Pinpoint the cell where the given text exists, returning its [x, y] midpoint coordinate. 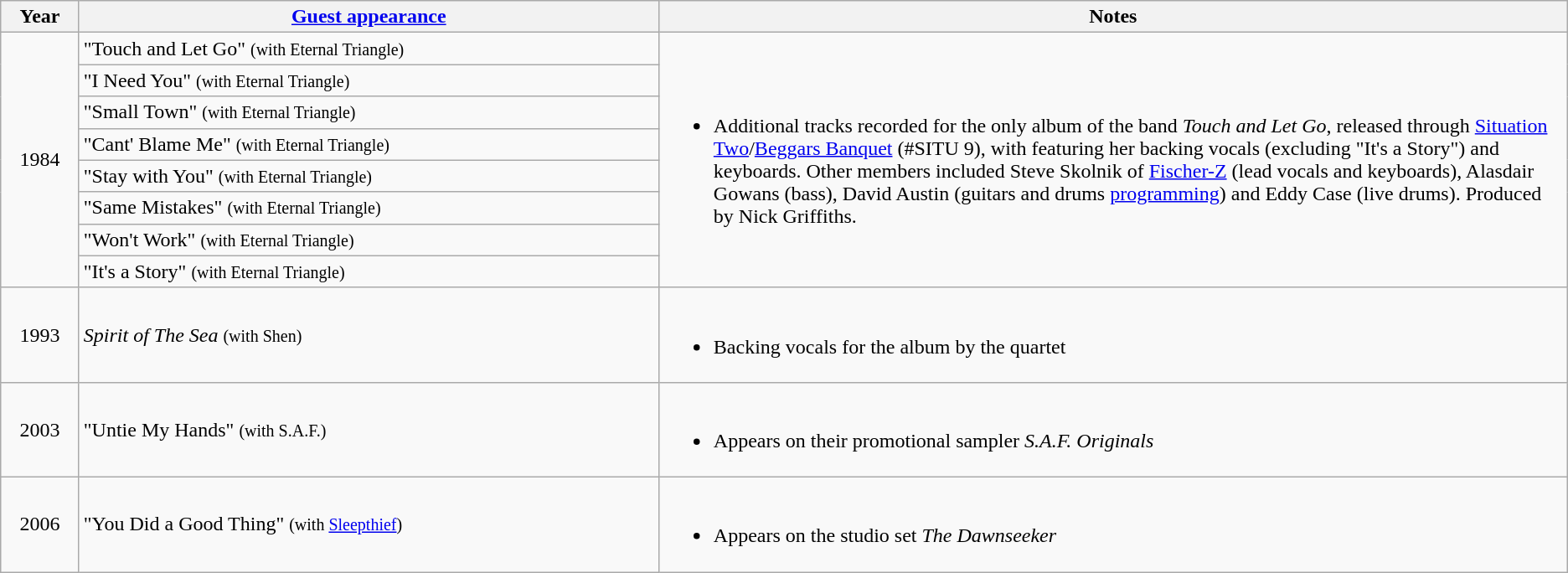
Appears on the studio set The Dawnseeker [1112, 524]
"Small Town" (with Eternal Triangle) [369, 112]
Spirit of The Sea (with Shen) [369, 335]
Guest appearance [369, 17]
"Cant' Blame Me" (with Eternal Triangle) [369, 144]
"I Need You" (with Eternal Triangle) [369, 80]
"Stay with You" (with Eternal Triangle) [369, 176]
1984 [40, 160]
"Touch and Let Go" (with Eternal Triangle) [369, 49]
Notes [1112, 17]
2003 [40, 429]
"It's a Story" (with Eternal Triangle) [369, 271]
2006 [40, 524]
1993 [40, 335]
Year [40, 17]
"You Did a Good Thing" (with Sleepthief) [369, 524]
Backing vocals for the album by the quartet [1112, 335]
"Won't Work" (with Eternal Triangle) [369, 240]
"Same Mistakes" (with Eternal Triangle) [369, 208]
"Untie My Hands" (with S.A.F.) [369, 429]
Appears on their promotional sampler S.A.F. Originals [1112, 429]
